From the cell containing the given text, extract its center point as (x, y) coordinate. 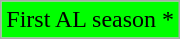
First AL season * (90, 20)
